Detect which cell encompasses the target text, then output its (x, y) center coordinate. 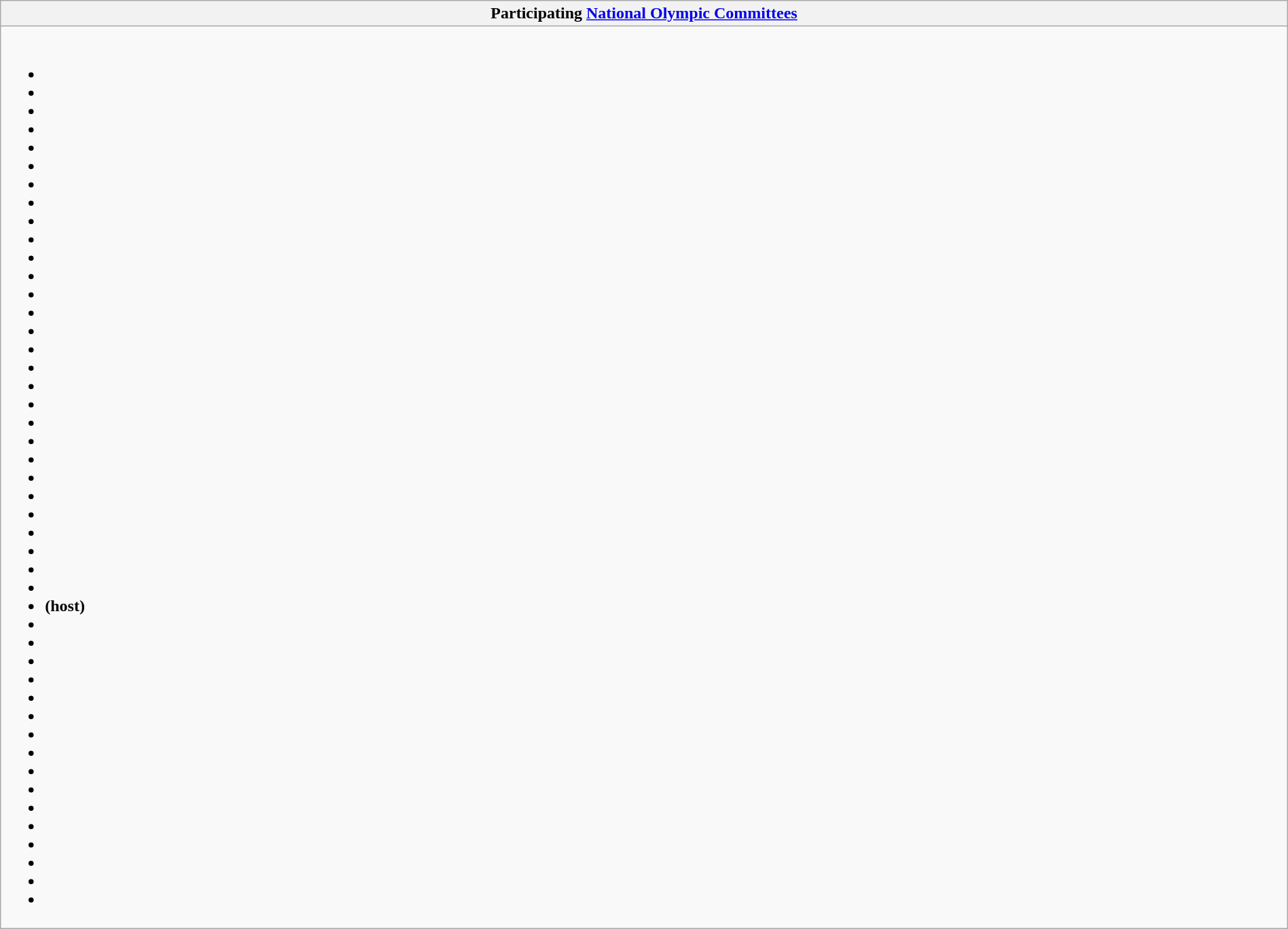
(host) (644, 477)
Participating National Olympic Committees (644, 14)
